Pinpoint the cell where the given text exists, returning its (X, Y) midpoint coordinate. 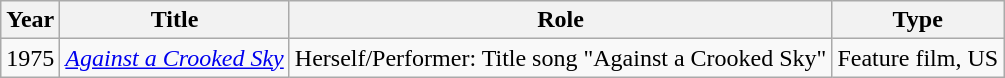
Against a Crooked Sky (174, 58)
Title (174, 20)
1975 (30, 58)
Feature film, US (918, 58)
Role (560, 20)
Year (30, 20)
Herself/Performer: Title song "Against a Crooked Sky" (560, 58)
Type (918, 20)
